Identify which cell holds the provided text, then report its [X, Y] central coordinate. 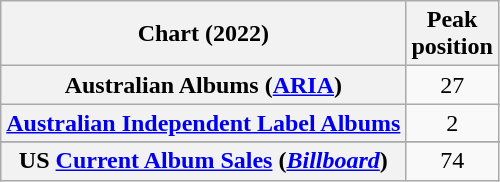
Australian Albums (ARIA) [204, 85]
Peakposition [452, 34]
27 [452, 85]
2 [452, 123]
US Current Album Sales (Billboard) [204, 161]
74 [452, 161]
Chart (2022) [204, 34]
Australian Independent Label Albums [204, 123]
